Detect which cell encompasses the target text, then output its (X, Y) center coordinate. 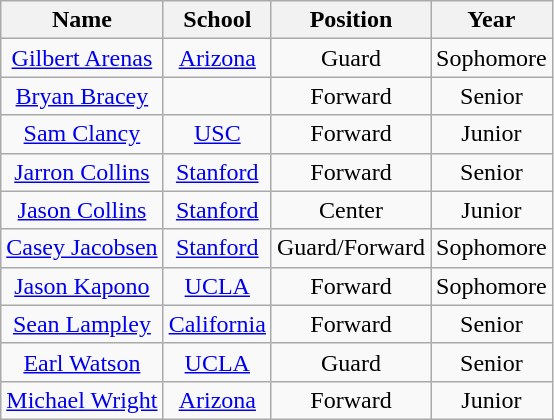
Guard/Forward (350, 248)
Michael Wright (82, 400)
USC (217, 134)
Center (350, 210)
Jason Kapono (82, 286)
Gilbert Arenas (82, 58)
Bryan Bracey (82, 96)
California (217, 324)
Casey Jacobsen (82, 248)
Name (82, 20)
Sean Lampley (82, 324)
Jarron Collins (82, 172)
Year (491, 20)
Sam Clancy (82, 134)
Earl Watson (82, 362)
Position (350, 20)
Jason Collins (82, 210)
School (217, 20)
